Detect which cell encompasses the target text, then output its (X, Y) center coordinate. 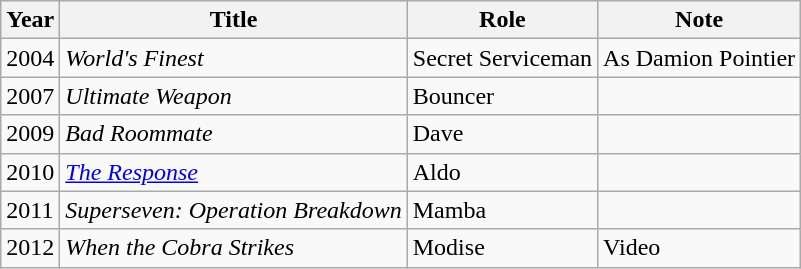
2007 (30, 96)
Title (234, 20)
Superseven: Operation Breakdown (234, 210)
Role (502, 20)
As Damion Pointier (700, 58)
2010 (30, 172)
Bouncer (502, 96)
Note (700, 20)
When the Cobra Strikes (234, 248)
2011 (30, 210)
2009 (30, 134)
2004 (30, 58)
Aldo (502, 172)
Modise (502, 248)
Mamba (502, 210)
Secret Serviceman (502, 58)
Year (30, 20)
The Response (234, 172)
Bad Roommate (234, 134)
2012 (30, 248)
Video (700, 248)
World's Finest (234, 58)
Ultimate Weapon (234, 96)
Dave (502, 134)
